Return [X, Y] of the center of cell containing provided text 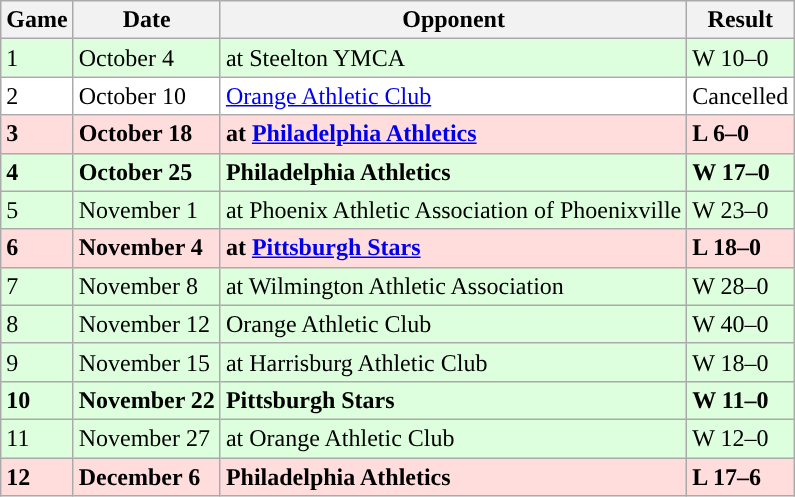
W 23–0 [740, 210]
at Philadelphia Athletics [453, 134]
at Orange Athletic Club [453, 438]
at Harrisburg Athletic Club [453, 362]
10 [37, 400]
9 [37, 362]
W 17–0 [740, 172]
at Wilmington Athletic Association [453, 286]
W 28–0 [740, 286]
Opponent [453, 20]
Pittsburgh Stars [453, 400]
at Steelton YMCA [453, 58]
L 6–0 [740, 134]
4 [37, 172]
Date [146, 20]
December 6 [146, 477]
November 22 [146, 400]
5 [37, 210]
12 [37, 477]
Cancelled [740, 96]
October 10 [146, 96]
L 18–0 [740, 248]
November 27 [146, 438]
at Pittsburgh Stars [453, 248]
November 12 [146, 324]
7 [37, 286]
November 4 [146, 248]
W 40–0 [740, 324]
3 [37, 134]
at Phoenix Athletic Association of Phoenixville [453, 210]
W 18–0 [740, 362]
8 [37, 324]
2 [37, 96]
W 12–0 [740, 438]
Result [740, 20]
October 4 [146, 58]
Game [37, 20]
October 18 [146, 134]
L 17–6 [740, 477]
W 11–0 [740, 400]
W 10–0 [740, 58]
November 8 [146, 286]
October 25 [146, 172]
11 [37, 438]
November 15 [146, 362]
1 [37, 58]
November 1 [146, 210]
6 [37, 248]
